Search for the cell housing the specified text and yield its [X, Y] center coordinate. 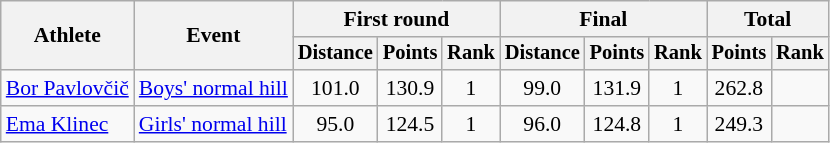
96.0 [542, 124]
101.0 [336, 88]
Bor Pavlovčič [68, 88]
131.9 [617, 88]
262.8 [739, 88]
First round [396, 19]
124.8 [617, 124]
Event [214, 36]
Total [768, 19]
Athlete [68, 36]
Ema Klinec [68, 124]
130.9 [410, 88]
249.3 [739, 124]
124.5 [410, 124]
Final [604, 19]
Girls' normal hill [214, 124]
99.0 [542, 88]
Boys' normal hill [214, 88]
95.0 [336, 124]
